Find where the given text appears and provide that cell's center as (x, y) coordinate. 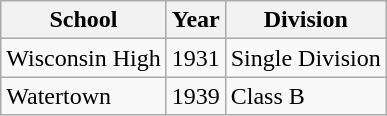
Single Division (306, 58)
School (84, 20)
Watertown (84, 96)
Division (306, 20)
Class B (306, 96)
1931 (196, 58)
1939 (196, 96)
Year (196, 20)
Wisconsin High (84, 58)
